Locate the cell with the specified text and output its (X, Y) center coordinate. 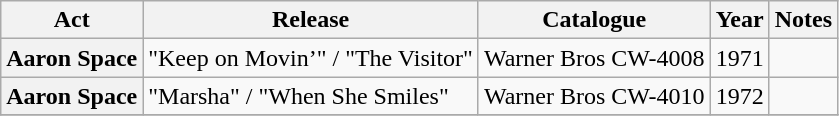
Warner Bros CW-4010 (594, 96)
Act (72, 20)
"Keep on Movin’" / "The Visitor" (311, 58)
Year (740, 20)
Warner Bros CW-4008 (594, 58)
Release (311, 20)
Catalogue (594, 20)
1972 (740, 96)
1971 (740, 58)
Notes (803, 20)
"Marsha" / "When She Smiles" (311, 96)
